Determine the (x, y) coordinate at the center of the cell enclosing the given text.  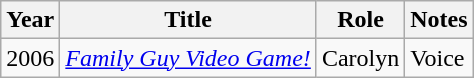
Carolyn (360, 58)
Voice (439, 58)
Family Guy Video Game! (188, 58)
2006 (30, 58)
Notes (439, 20)
Role (360, 20)
Year (30, 20)
Title (188, 20)
